Extract the (x, y) coordinate from the center of the cell holding the provided text.  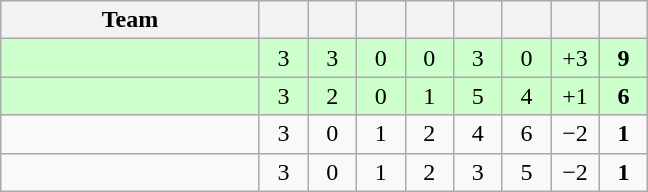
+3 (576, 58)
9 (624, 58)
+1 (576, 96)
Team (130, 20)
